Search for the cell housing the specified text and yield its (X, Y) center coordinate. 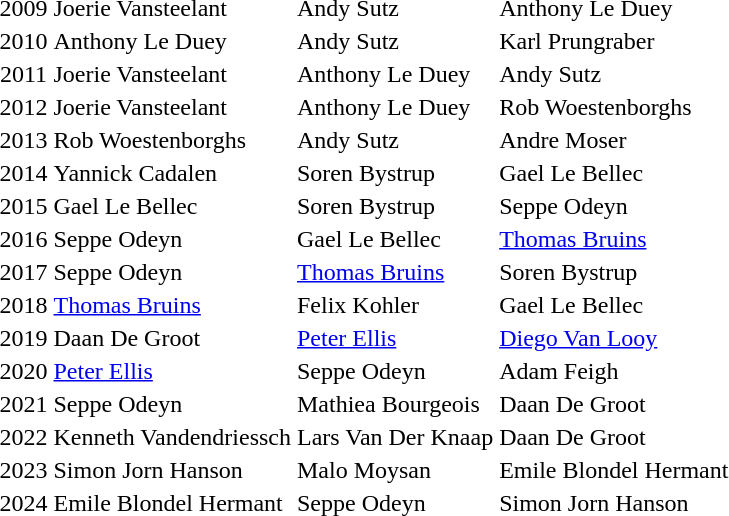
Yannick Cadalen (172, 173)
Rob Woestenborghs (172, 140)
Kenneth Vandendriessch (172, 437)
Felix Kohler (394, 305)
Simon Jorn Hanson (172, 470)
Mathiea Bourgeois (394, 404)
Daan De Groot (172, 338)
Malo Moysan (394, 470)
Lars Van Der Knaap (394, 437)
